Output the (X, Y) coordinate of the center of the cell containing the given text.  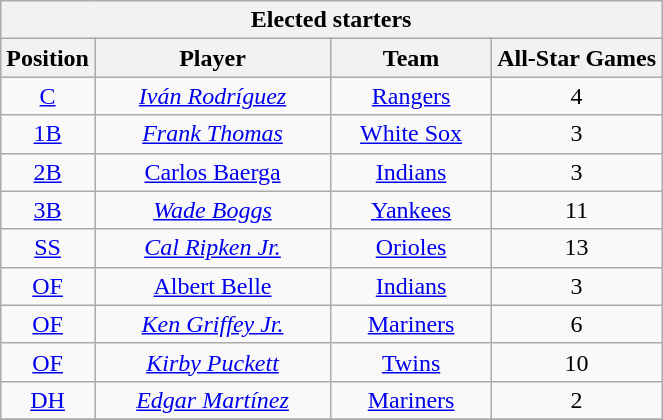
1B (48, 134)
Elected starters (332, 20)
C (48, 96)
10 (577, 362)
White Sox (412, 134)
Ken Griffey Jr. (212, 324)
Iván Rodríguez (212, 96)
Player (212, 58)
Team (412, 58)
Yankees (412, 210)
3B (48, 210)
Cal Ripken Jr. (212, 248)
DH (48, 400)
2B (48, 172)
Edgar Martínez (212, 400)
SS (48, 248)
Twins (412, 362)
All-Star Games (577, 58)
Orioles (412, 248)
6 (577, 324)
11 (577, 210)
Carlos Baerga (212, 172)
Wade Boggs (212, 210)
Kirby Puckett (212, 362)
4 (577, 96)
2 (577, 400)
13 (577, 248)
Frank Thomas (212, 134)
Rangers (412, 96)
Position (48, 58)
Albert Belle (212, 286)
